Determine the [x, y] coordinate at the center of the cell enclosing the given text.  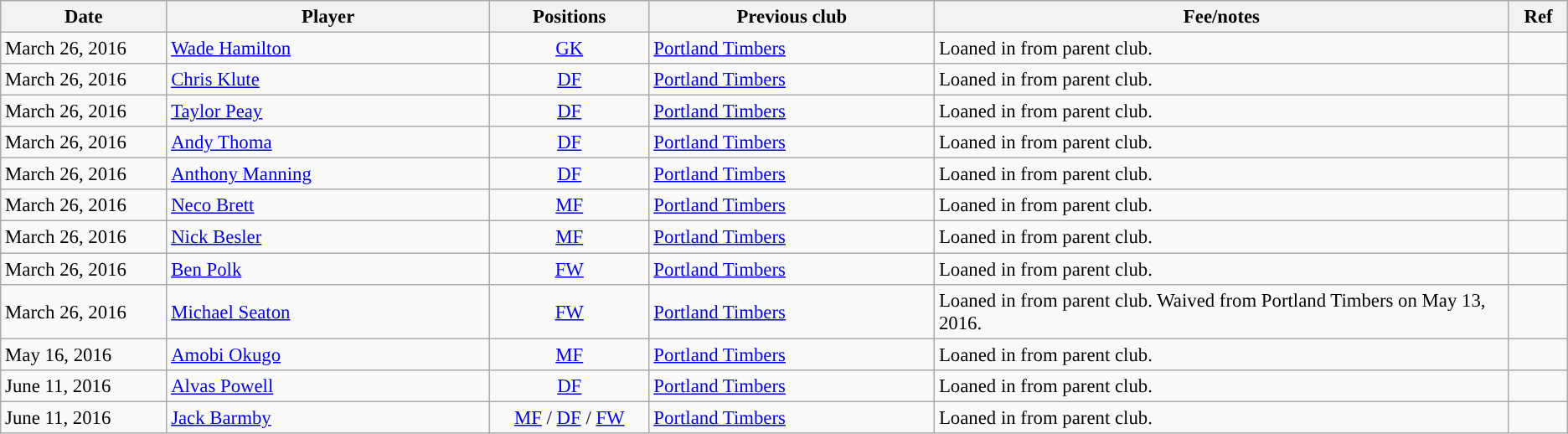
Michael Seaton [328, 312]
Player [328, 17]
Andy Thoma [328, 142]
MF / DF / FW [570, 417]
Amobi Okugo [328, 354]
Ben Polk [328, 269]
GK [570, 49]
Nick Besler [328, 237]
Anthony Manning [328, 174]
Fee/notes [1222, 17]
Chris Klute [328, 80]
Loaned in from parent club. Waived from Portland Timbers on May 13, 2016. [1222, 312]
Previous club [792, 17]
Wade Hamilton [328, 49]
Taylor Peay [328, 111]
Date [84, 17]
Jack Barmby [328, 417]
Positions [570, 17]
Ref [1538, 17]
Alvas Powell [328, 385]
Neco Brett [328, 205]
May 16, 2016 [84, 354]
